From the cell containing the given text, extract its center point as [x, y] coordinate. 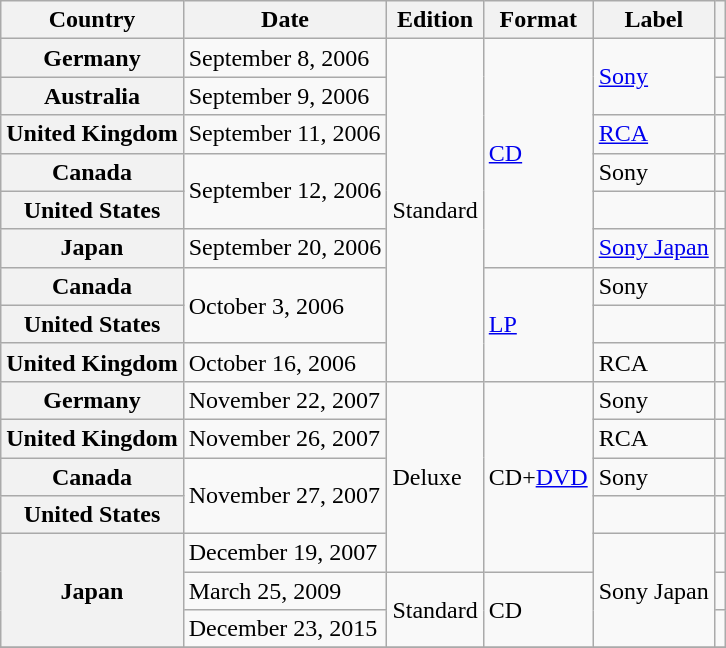
December 23, 2015 [285, 629]
November 27, 2007 [285, 496]
September 20, 2006 [285, 248]
September 8, 2006 [285, 58]
Australia [92, 96]
Deluxe [435, 476]
October 16, 2006 [285, 362]
Format [538, 20]
September 11, 2006 [285, 134]
November 26, 2007 [285, 438]
CD+DVD [538, 476]
March 25, 2009 [285, 591]
LP [538, 324]
Country [92, 20]
November 22, 2007 [285, 400]
Edition [435, 20]
Label [654, 20]
December 19, 2007 [285, 553]
September 12, 2006 [285, 191]
Date [285, 20]
October 3, 2006 [285, 305]
September 9, 2006 [285, 96]
